Provide the (x, y) coordinate of the cell's center where the given text is located.  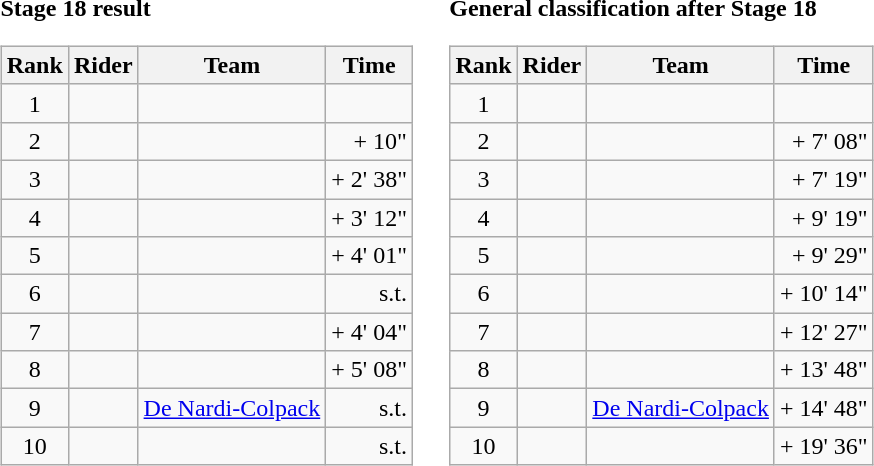
+ 4' 01" (370, 256)
+ 7' 19" (824, 179)
+ 2' 38" (370, 179)
+ 7' 08" (824, 141)
+ 5' 08" (370, 370)
+ 19' 36" (824, 446)
+ 9' 29" (824, 256)
+ 10" (370, 141)
+ 13' 48" (824, 370)
+ 4' 04" (370, 332)
+ 3' 12" (370, 217)
+ 12' 27" (824, 332)
+ 14' 48" (824, 408)
+ 9' 19" (824, 217)
+ 10' 14" (824, 294)
